Determine the (X, Y) coordinate at the center of the cell enclosing the given text.  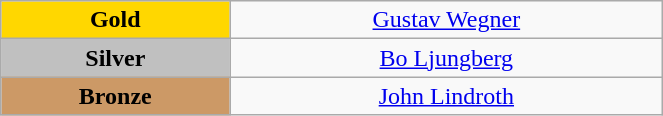
John Lindroth (446, 96)
Gold (116, 20)
Bronze (116, 96)
Gustav Wegner (446, 20)
Bo Ljungberg (446, 58)
Silver (116, 58)
